Determine the [x, y] coordinate at the center of the cell enclosing the given text.  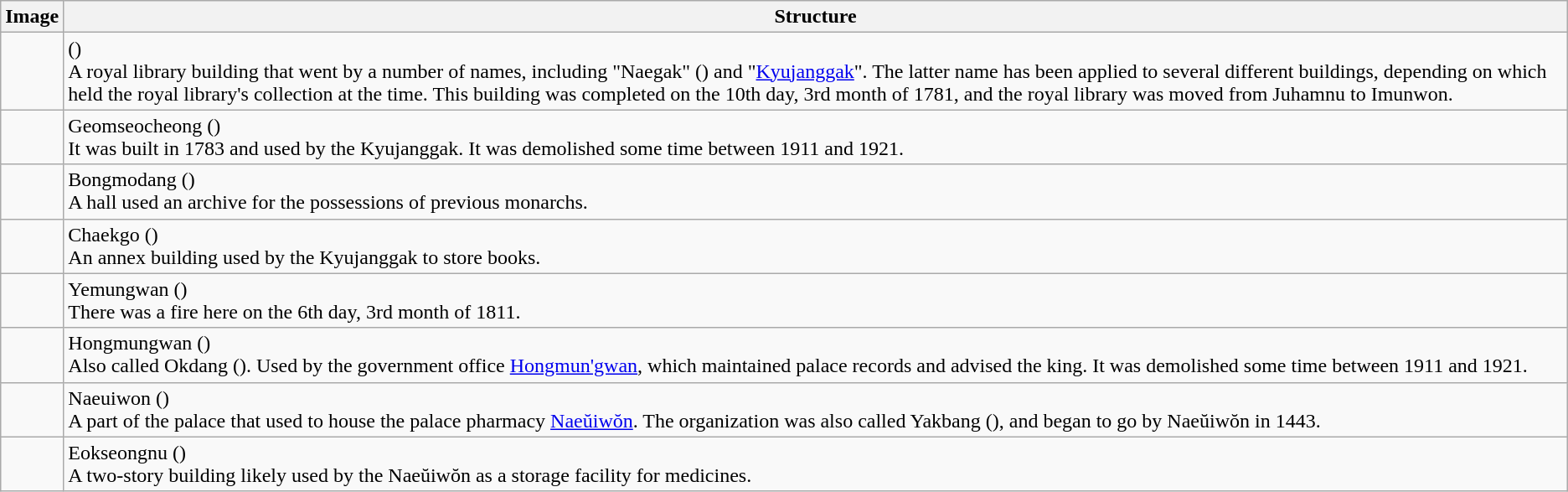
Image [32, 17]
Chaekgo ()An annex building used by the Kyujanggak to store books. [816, 246]
Yemungwan ()There was a fire here on the 6th day, 3rd month of 1811. [816, 300]
Geomseocheong ()It was built in 1783 and used by the Kyujanggak. It was demolished some time between 1911 and 1921. [816, 137]
Eokseongnu ()A two-story building likely used by the Naeŭiwŏn as a storage facility for medicines. [816, 464]
Bongmodang ()A hall used an archive for the possessions of previous monarchs. [816, 191]
Structure [816, 17]
